Find where the given text appears and provide that cell's center as [x, y] coordinate. 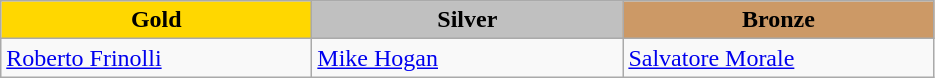
Silver [468, 20]
Gold [156, 20]
Roberto Frinolli [156, 58]
Salvatore Morale [778, 58]
Mike Hogan [468, 58]
Bronze [778, 20]
